Find where the given text appears and provide that cell's center as [x, y] coordinate. 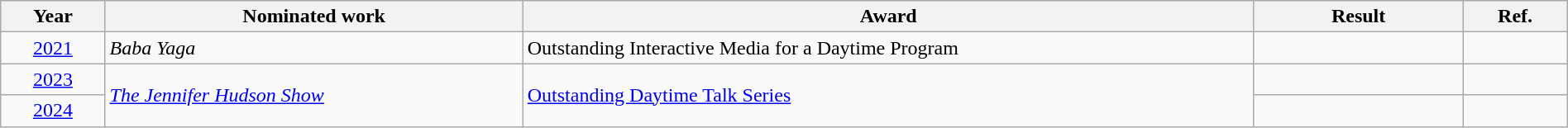
Outstanding Daytime Talk Series [888, 95]
Nominated work [314, 17]
Result [1358, 17]
Outstanding Interactive Media for a Daytime Program [888, 48]
2021 [53, 48]
Award [888, 17]
2023 [53, 79]
Ref. [1515, 17]
2024 [53, 111]
Year [53, 17]
Baba Yaga [314, 48]
The Jennifer Hudson Show [314, 95]
